Search for the cell housing the specified text and yield its [x, y] center coordinate. 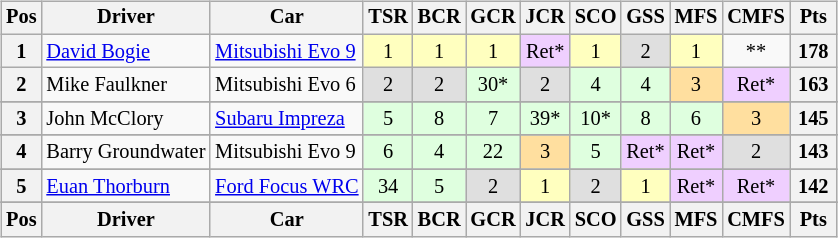
145 [814, 119]
39* [544, 119]
34 [388, 186]
Subaru Impreza [286, 119]
Barry Groundwater [126, 152]
Euan Thorburn [126, 186]
143 [814, 152]
142 [814, 186]
30* [494, 85]
10* [596, 119]
Mike Faulkner [126, 85]
Ford Focus WRC [286, 186]
22 [494, 152]
** [756, 51]
7 [494, 119]
178 [814, 51]
John McClory [126, 119]
163 [814, 85]
David Bogie [126, 51]
Mitsubishi Evo 6 [286, 85]
